Return the [X, Y] coordinate for the center point of the cell that contains the specified text.  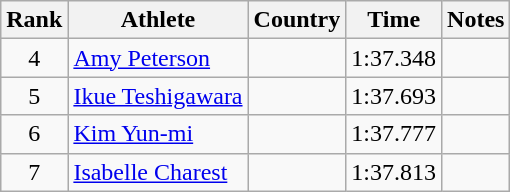
Rank [34, 20]
7 [34, 172]
4 [34, 58]
5 [34, 96]
Notes [476, 20]
Time [394, 20]
Country [297, 20]
Amy Peterson [158, 58]
1:37.348 [394, 58]
Kim Yun-mi [158, 134]
6 [34, 134]
1:37.777 [394, 134]
1:37.813 [394, 172]
Isabelle Charest [158, 172]
Athlete [158, 20]
1:37.693 [394, 96]
Ikue Teshigawara [158, 96]
